Output the (x, y) coordinate of the center of the cell containing the given text.  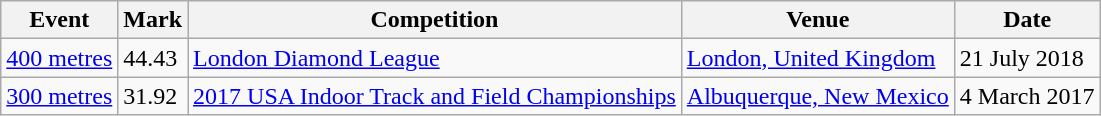
Competition (435, 20)
London, United Kingdom (818, 58)
21 July 2018 (1027, 58)
4 March 2017 (1027, 96)
Mark (153, 20)
400 metres (60, 58)
Date (1027, 20)
44.43 (153, 58)
Albuquerque, New Mexico (818, 96)
Event (60, 20)
31.92 (153, 96)
London Diamond League (435, 58)
2017 USA Indoor Track and Field Championships (435, 96)
300 metres (60, 96)
Venue (818, 20)
